Output the (X, Y) coordinate of the center of the cell containing the given text.  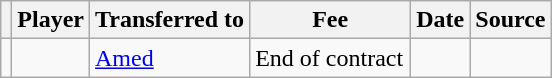
Transferred to (170, 20)
Player (51, 20)
Date (440, 20)
End of contract (330, 58)
Amed (170, 58)
Source (510, 20)
Fee (330, 20)
